Find where the given text appears and provide that cell's center as [X, Y] coordinate. 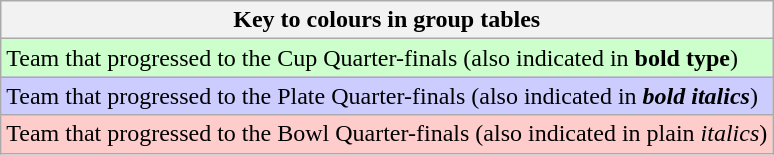
Key to colours in group tables [387, 20]
Team that progressed to the Bowl Quarter-finals (also indicated in plain italics) [387, 134]
Team that progressed to the Plate Quarter-finals (also indicated in bold italics) [387, 96]
Team that progressed to the Cup Quarter-finals (also indicated in bold type) [387, 58]
